Output the [X, Y] coordinate of the center of the cell containing the given text.  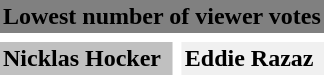
Nicklas Hocker [86, 58]
Eddie Razaz [253, 58]
Lowest number of viewer votes [162, 16]
